Output the (x, y) coordinate of the center of the cell containing the given text.  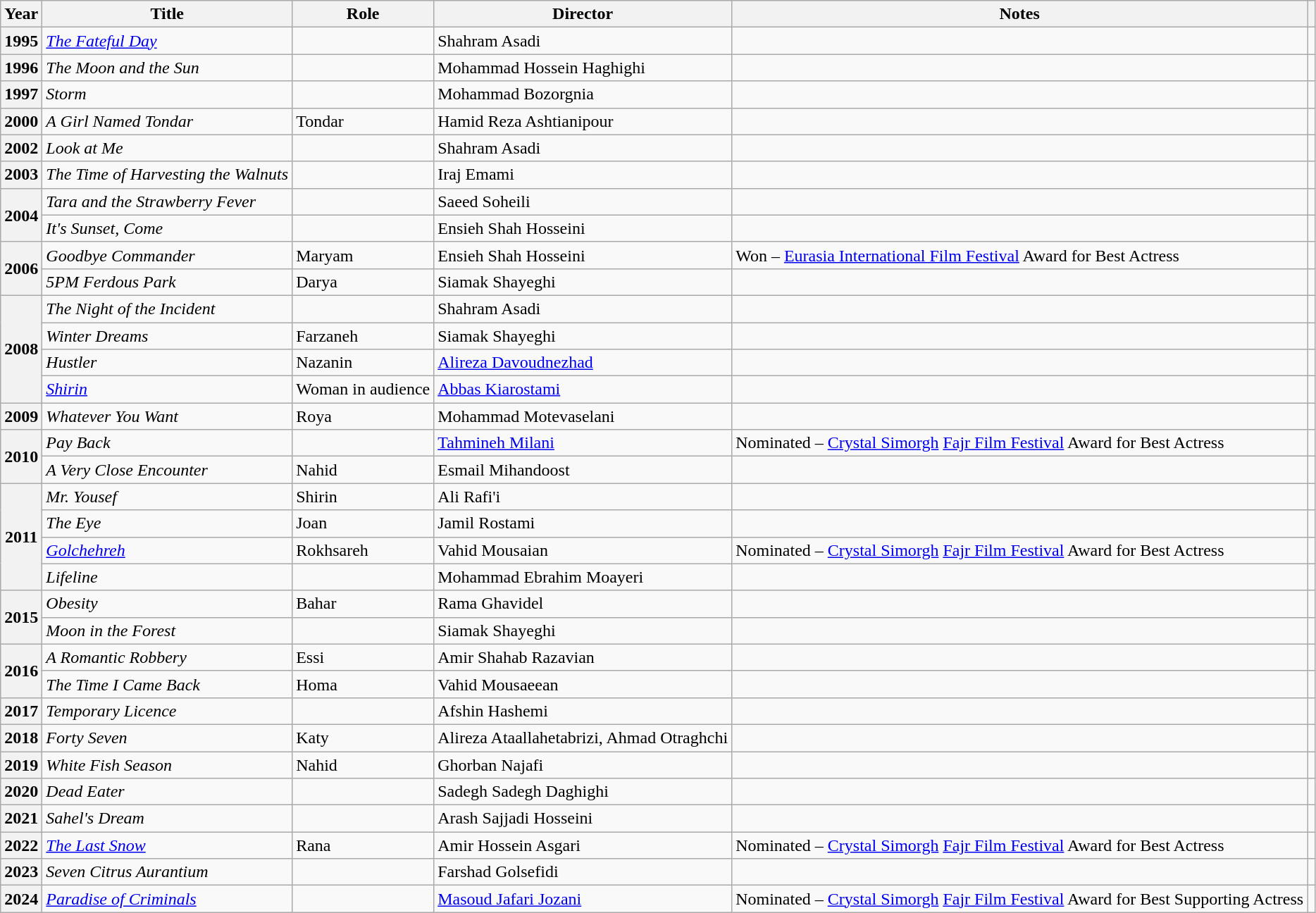
Rokhsareh (364, 550)
Mr. Yousef (168, 497)
2002 (21, 148)
Joan (364, 523)
Moon in the Forest (168, 631)
2019 (21, 764)
Rana (364, 845)
2004 (21, 215)
Temporary Licence (168, 711)
Rama Ghavidel (583, 604)
Afshin Hashemi (583, 711)
Hustler (168, 363)
Amir Hossein Asgari (583, 845)
Title (168, 14)
Nominated – Crystal Simorgh Fajr Film Festival Award for Best Supporting Actress (1020, 899)
Paradise of Criminals (168, 899)
Tara and the Strawberry Fever (168, 201)
Year (21, 14)
2016 (21, 671)
2015 (21, 617)
Homa (364, 684)
Winter Dreams (168, 336)
Darya (364, 282)
Mohammad Ebrahim Moayeri (583, 577)
White Fish Season (168, 764)
Iraj Emami (583, 175)
A Girl Named Tondar (168, 121)
It's Sunset, Come (168, 228)
Abbas Kiarostami (583, 390)
2018 (21, 738)
Katy (364, 738)
2022 (21, 845)
Director (583, 14)
2010 (21, 456)
The Eye (168, 523)
Ali Rafi'i (583, 497)
Essi (364, 657)
Roya (364, 416)
Golchehreh (168, 550)
Maryam (364, 255)
The Fateful Day (168, 41)
1997 (21, 94)
A Very Close Encounter (168, 470)
Bahar (364, 604)
Sadegh Sadegh Daghighi (583, 792)
2017 (21, 711)
Notes (1020, 14)
Hamid Reza Ashtianipour (583, 121)
The Last Snow (168, 845)
The Time of Harvesting the Walnuts (168, 175)
Farshad Golsefidi (583, 872)
Nazanin (364, 363)
Seven Citrus Aurantium (168, 872)
Vahid Mousaeean (583, 684)
2020 (21, 792)
2009 (21, 416)
Esmail Mihandoost (583, 470)
A Romantic Robbery (168, 657)
Lifeline (168, 577)
Tondar (364, 121)
Pay Back (168, 443)
Ghorban Najafi (583, 764)
2011 (21, 537)
Masoud Jafari Jozani (583, 899)
Saeed Soheili (583, 201)
The Time I Came Back (168, 684)
Obesity (168, 604)
Dead Eater (168, 792)
The Moon and the Sun (168, 68)
Forty Seven (168, 738)
2008 (21, 349)
Tahmineh Milani (583, 443)
Mohammad Bozorgnia (583, 94)
2024 (21, 899)
Arash Sajjadi Hosseini (583, 819)
2000 (21, 121)
1996 (21, 68)
2023 (21, 872)
Mohammad Motevaselani (583, 416)
Storm (168, 94)
Woman in audience (364, 390)
Farzaneh (364, 336)
2021 (21, 819)
Vahid Mousaian (583, 550)
5PM Ferdous Park (168, 282)
Alireza Davoudnezhad (583, 363)
Won – Eurasia International Film Festival Award for Best Actress (1020, 255)
Whatever You Want (168, 416)
1995 (21, 41)
Jamil Rostami (583, 523)
Sahel's Dream (168, 819)
Role (364, 14)
Look at Me (168, 148)
2006 (21, 268)
The Night of the Incident (168, 309)
Amir Shahab Razavian (583, 657)
Goodbye Commander (168, 255)
Alireza Ataallahetabrizi, Ahmad Otraghchi (583, 738)
2003 (21, 175)
Mohammad Hossein Haghighi (583, 68)
